Return the [x, y] coordinate for the center point of the cell that contains the specified text.  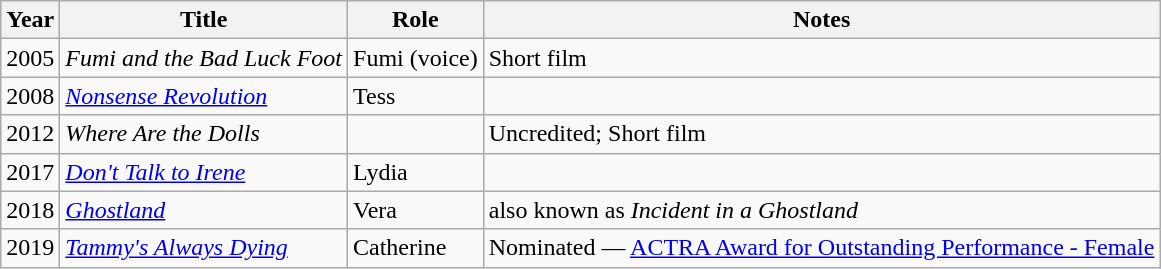
Catherine [416, 248]
Tammy's Always Dying [204, 248]
Tess [416, 96]
Lydia [416, 172]
Fumi and the Bad Luck Foot [204, 58]
2008 [30, 96]
Short film [822, 58]
Uncredited; Short film [822, 134]
Role [416, 20]
Notes [822, 20]
Vera [416, 210]
2017 [30, 172]
Ghostland [204, 210]
2018 [30, 210]
Don't Talk to Irene [204, 172]
Where Are the Dolls [204, 134]
Year [30, 20]
Title [204, 20]
2019 [30, 248]
Fumi (voice) [416, 58]
Nominated — ACTRA Award for Outstanding Performance - Female [822, 248]
Nonsense Revolution [204, 96]
2012 [30, 134]
also known as Incident in a Ghostland [822, 210]
2005 [30, 58]
